Provide the [X, Y] coordinate of the cell's center where the given text is located.  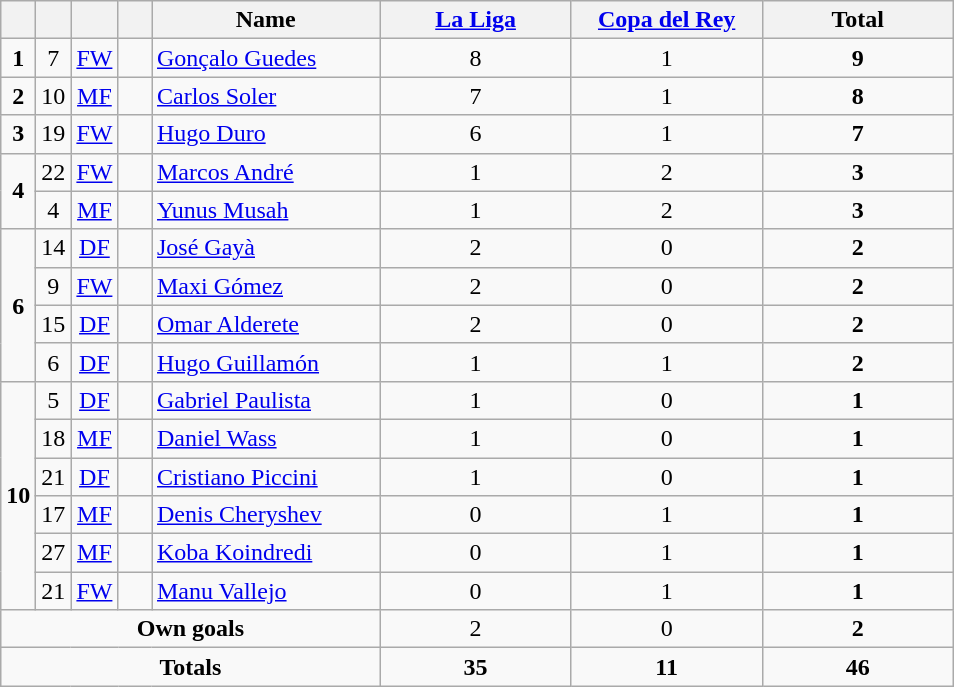
Daniel Wass [266, 438]
Denis Cheryshev [266, 515]
Totals [190, 667]
Maxi Gómez [266, 286]
5 [54, 400]
Carlos Soler [266, 96]
Gonçalo Guedes [266, 58]
17 [54, 515]
José Gayà [266, 248]
Koba Koindredi [266, 553]
18 [54, 438]
Gabriel Paulista [266, 400]
27 [54, 553]
35 [476, 667]
Name [266, 20]
19 [54, 134]
Copa del Rey [666, 20]
Total [858, 20]
11 [666, 667]
Hugo Duro [266, 134]
La Liga [476, 20]
46 [858, 667]
15 [54, 324]
Marcos André [266, 172]
Cristiano Piccini [266, 477]
Own goals [190, 629]
14 [54, 248]
Manu Vallejo [266, 591]
22 [54, 172]
Hugo Guillamón [266, 362]
Omar Alderete [266, 324]
Yunus Musah [266, 210]
